Pinpoint the cell where the given text exists, returning its [x, y] midpoint coordinate. 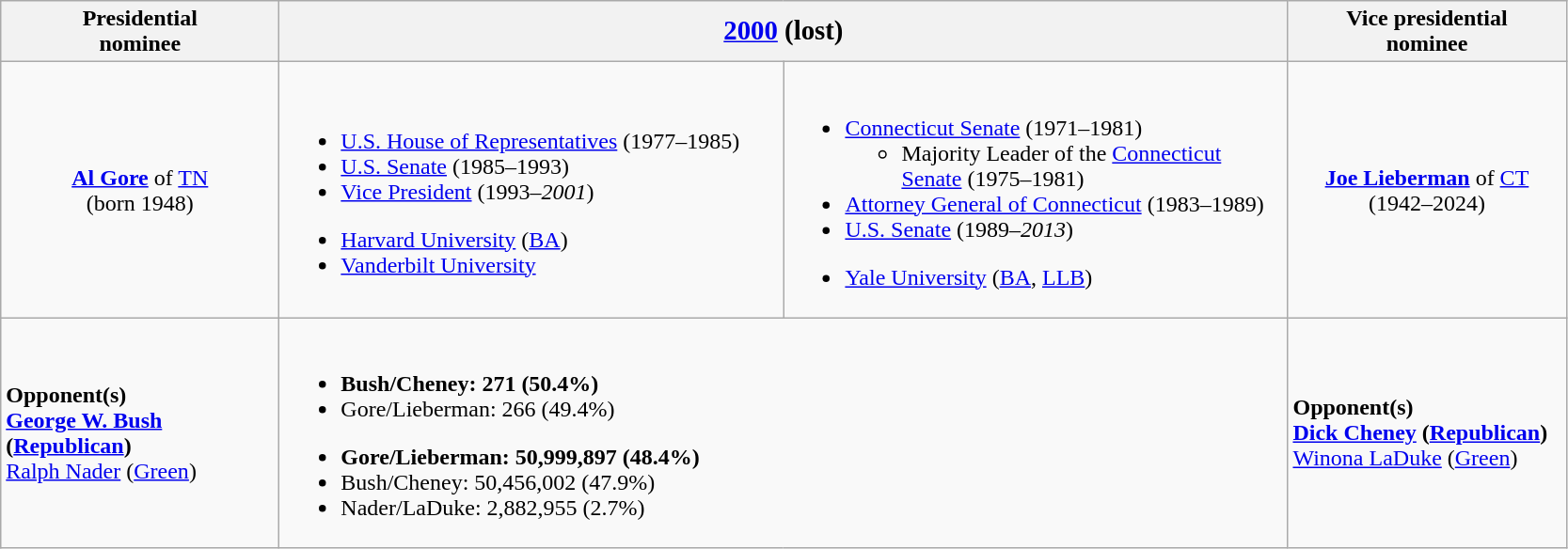
Joe Lieberman of CT(1942–2024) [1427, 190]
2000 (lost) [784, 32]
Bush/Cheney: 271 (50.4%)Gore/Lieberman: 266 (49.4%)Gore/Lieberman: 50,999,897 (48.4%)Bush/Cheney: 50,456,002 (47.9%)Nader/LaDuke: 2,882,955 (2.7%) [784, 432]
Opponent(s)Dick Cheney (Republican)Winona LaDuke (Green) [1427, 432]
U.S. House of Representatives (1977–1985)U.S. Senate (1985–1993)Vice President (1993–2001)Harvard University (BA)Vanderbilt University [531, 190]
Al Gore of TN(born 1948) [140, 190]
Vice presidentialnominee [1427, 32]
Presidentialnominee [140, 32]
Opponent(s)George W. Bush (Republican)Ralph Nader (Green) [140, 432]
